Extract the (X, Y) coordinate from the center of the cell holding the provided text.  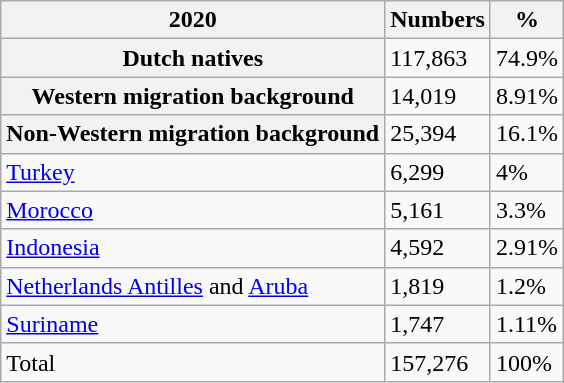
157,276 (438, 362)
8.91% (526, 96)
Non-Western migration background (193, 134)
4,592 (438, 248)
6,299 (438, 172)
74.9% (526, 58)
Numbers (438, 20)
Total (193, 362)
Morocco (193, 210)
5,161 (438, 210)
Netherlands Antilles and Aruba (193, 286)
Dutch natives (193, 58)
Suriname (193, 324)
1.2% (526, 286)
1,747 (438, 324)
14,019 (438, 96)
2020 (193, 20)
1,819 (438, 286)
4% (526, 172)
16.1% (526, 134)
100% (526, 362)
117,863 (438, 58)
3.3% (526, 210)
% (526, 20)
Indonesia (193, 248)
Turkey (193, 172)
Western migration background (193, 96)
1.11% (526, 324)
25,394 (438, 134)
2.91% (526, 248)
